Find where the given text appears and provide that cell's center as (x, y) coordinate. 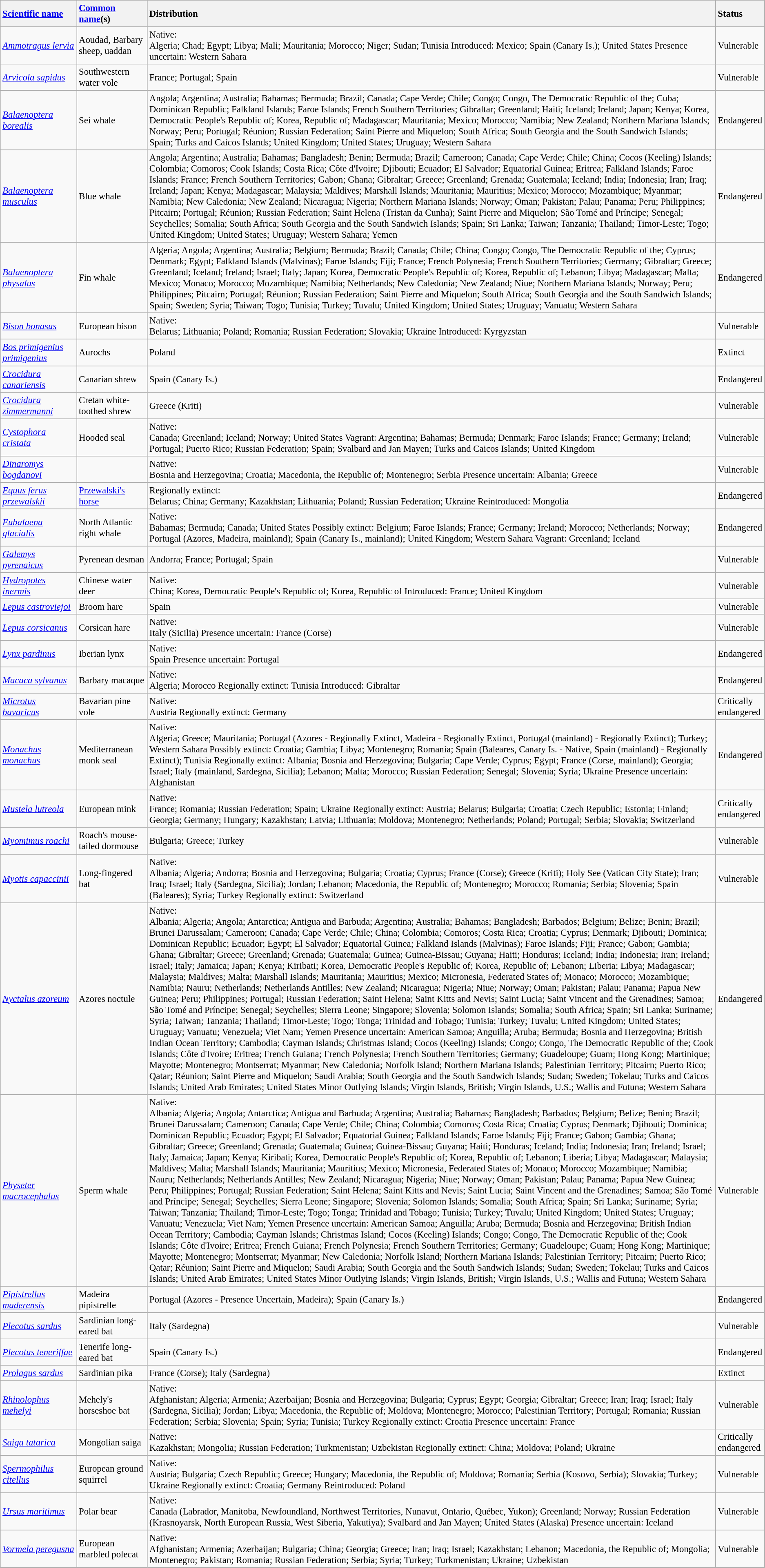
Vormela peregusna (38, 1549)
Rhinolophus mehelyi (38, 1405)
Poland (431, 353)
Canarian shrew (112, 379)
Greece (Kriti) (431, 405)
Native:Austria Regionally extinct: Germany (431, 707)
Sardinian pika (112, 1373)
Mehely's horseshoe bat (112, 1405)
Saiga tatarica (38, 1443)
Status (740, 14)
Arvicola sapidus (38, 78)
Lepus corsicanus (38, 627)
European marbled polecat (112, 1549)
Balaenoptera borealis (38, 120)
Native:Algeria; Morocco Regionally extinct: Tunisia Introduced: Gibraltar (431, 680)
Tenerife long-eared bat (112, 1352)
Native:Spain Presence uncertain: Portugal (431, 654)
European ground squirrel (112, 1474)
Common name(s) (112, 14)
Bavarian pine vole (112, 707)
Bulgaria; Greece; Turkey (431, 841)
Balaenoptera physalus (38, 278)
Southwestern water vole (112, 78)
Chinese water deer (112, 586)
Bos primigenius primigenius (38, 353)
Madeira pipistrelle (112, 1300)
Native:Bosnia and Herzegovina; Croatia; Macedonia, the Republic of; Montenegro; Serbia Presence uncertain: Albania; Greece (431, 469)
Sperm whale (112, 1190)
Native:Belarus; Lithuania; Poland; Romania; Russian Federation; Slovakia; Ukraine Introduced: Kyrgyzstan (431, 326)
Cretan white-toothed shrew (112, 405)
Physeter macrocephalus (38, 1190)
Roach's mouse-tailed dormouse (112, 841)
Fin whale (112, 278)
Macaca sylvanus (38, 680)
Dinaromys bogdanovi (38, 469)
Mediterranean monk seal (112, 755)
Galemys pyrenaicus (38, 560)
Cystophora cristata (38, 437)
Andorra; France; Portugal; Spain (431, 560)
Crocidura zimmermanni (38, 405)
Native:Kazakhstan; Mongolia; Russian Federation; Turkmenistan; Uzbekistan Regionally extinct: China; Moldova; Poland; Ukraine (431, 1443)
Long-fingered bat (112, 878)
Blue whale (112, 196)
Mongolian saiga (112, 1443)
Distribution (431, 14)
Barbary macaque (112, 680)
Italy (Sardegna) (431, 1326)
European bison (112, 326)
Regionally extinct:Belarus; China; Germany; Kazakhstan; Lithuania; Poland; Russian Federation; Ukraine Reintroduced: Mongolia (431, 496)
North Atlantic right whale (112, 528)
Equus ferus przewalskii (38, 496)
Portugal (Azores - Presence Uncertain, Madeira); Spain (Canary Is.) (431, 1300)
Polar bear (112, 1512)
Iberian lynx (112, 654)
Microtus bavaricus (38, 707)
Aoudad, Barbary sheep, uaddan (112, 46)
Prolagus sardus (38, 1373)
Balaenoptera musculus (38, 196)
Monachus monachus (38, 755)
Spermophilus citellus (38, 1474)
Corsican hare (112, 627)
Aurochs (112, 353)
Hydropotes inermis (38, 586)
Przewalski's horse (112, 496)
Pyrenean desman (112, 560)
Nyctalus azoreum (38, 999)
Native:Italy (Sicilia) Presence uncertain: France (Corse) (431, 627)
Broom hare (112, 607)
Eubalaena glacialis (38, 528)
Mustela lutreola (38, 809)
Ammotragus lervia (38, 46)
Hooded seal (112, 437)
Crocidura canariensis (38, 379)
Myotis capaccinii (38, 878)
Lepus castroviejoi (38, 607)
France; Portugal; Spain (431, 78)
Sardinian long-eared bat (112, 1326)
Ursus maritimus (38, 1512)
Myomimus roachi (38, 841)
France (Corse); Italy (Sardegna) (431, 1373)
Native:China; Korea, Democratic People's Republic of; Korea, Republic of Introduced: France; United Kingdom (431, 586)
European mink (112, 809)
Plecotus teneriffae (38, 1352)
Sei whale (112, 120)
Scientific name (38, 14)
Lynx pardinus (38, 654)
Plecotus sardus (38, 1326)
Spain (431, 607)
Bison bonasus (38, 326)
Azores noctule (112, 999)
Pipistrellus maderensis (38, 1300)
